Capture the cell that displays the provided text and extract its [X, Y] central coordinate. 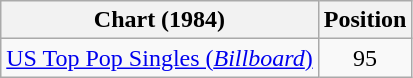
Position [365, 20]
95 [365, 58]
US Top Pop Singles (Billboard) [160, 58]
Chart (1984) [160, 20]
